Pinpoint the cell where the given text exists, returning its [x, y] midpoint coordinate. 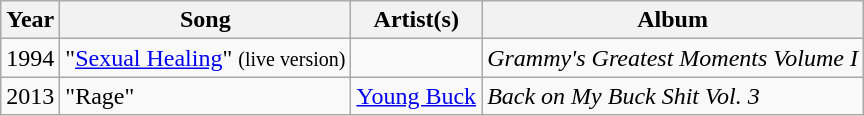
Album [673, 20]
"Sexual Healing" (live version) [206, 58]
Back on My Buck Shit Vol. 3 [673, 96]
Artist(s) [416, 20]
1994 [30, 58]
Year [30, 20]
"Rage" [206, 96]
Young Buck [416, 96]
2013 [30, 96]
Grammy's Greatest Moments Volume I [673, 58]
Song [206, 20]
